Capture the cell that displays the provided text and extract its [x, y] central coordinate. 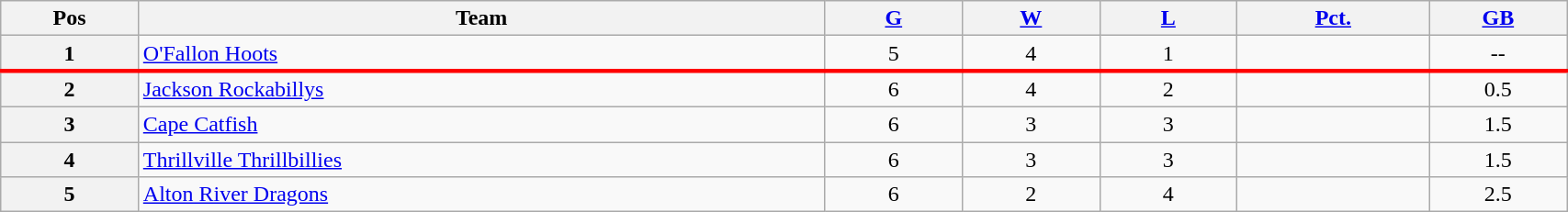
Thrillville Thrillbillies [481, 159]
Pos [70, 18]
-- [1498, 53]
O'Fallon Hoots [481, 53]
W [1032, 18]
0.5 [1498, 89]
GB [1498, 18]
Cape Catfish [481, 124]
L [1168, 18]
Alton River Dragons [481, 195]
Jackson Rockabillys [481, 89]
G [894, 18]
Pct. [1334, 18]
Team [481, 18]
2.5 [1498, 195]
